Return the [x, y] coordinate for the center point of the cell that contains the specified text.  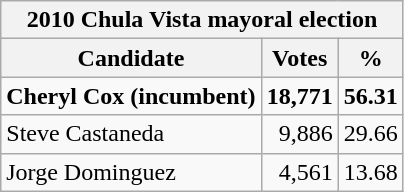
18,771 [300, 96]
29.66 [370, 134]
4,561 [300, 172]
Votes [300, 58]
Steve Castaneda [131, 134]
% [370, 58]
56.31 [370, 96]
2010 Chula Vista mayoral election [202, 20]
13.68 [370, 172]
Cheryl Cox (incumbent) [131, 96]
Jorge Dominguez [131, 172]
Candidate [131, 58]
9,886 [300, 134]
